For the text-containing cell, return its midpoint in (X, Y) coordinate format. 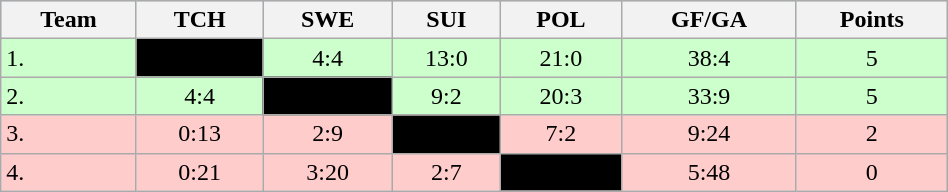
21:0 (560, 58)
0 (872, 172)
1. (69, 58)
38:4 (710, 58)
2. (69, 96)
TCH (200, 20)
13:0 (446, 58)
3. (69, 134)
POL (560, 20)
SWE (328, 20)
9:24 (710, 134)
0:21 (200, 172)
5:48 (710, 172)
SUI (446, 20)
2:7 (446, 172)
2:9 (328, 134)
Team (69, 20)
3:20 (328, 172)
7:2 (560, 134)
9:2 (446, 96)
33:9 (710, 96)
20:3 (560, 96)
GF/GA (710, 20)
Points (872, 20)
4. (69, 172)
0:13 (200, 134)
2 (872, 134)
